Return [x, y] of the center of cell containing provided text 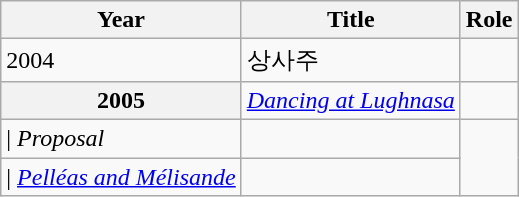
Role [489, 20]
| Proposal [121, 138]
| Pelléas and Mélisande [121, 177]
Dancing at Lughnasa [350, 100]
Title [350, 20]
2004 [121, 60]
상사주 [350, 60]
2005 [121, 100]
Year [121, 20]
